Return [x, y] of the center of cell containing provided text 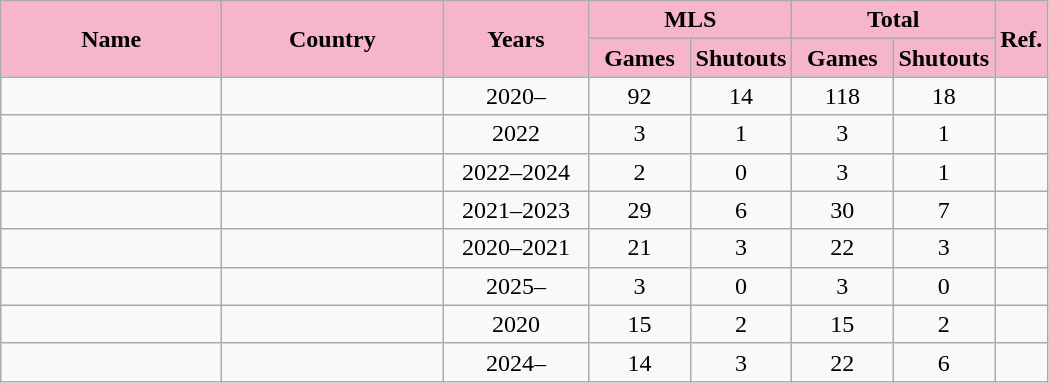
2024– [516, 362]
MLS [690, 20]
2020 [516, 324]
Years [516, 39]
7 [944, 210]
2020– [516, 96]
2025– [516, 286]
2021–2023 [516, 210]
21 [640, 248]
2020–2021 [516, 248]
Name [112, 39]
2022–2024 [516, 172]
118 [842, 96]
2022 [516, 134]
92 [640, 96]
Ref. [1022, 39]
29 [640, 210]
30 [842, 210]
Total [894, 20]
Country [332, 39]
18 [944, 96]
